Scan for the cell matching the given text and deliver its (X, Y) coordinate at center. 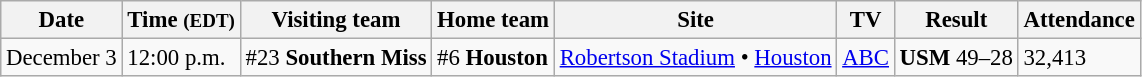
USM 49–28 (956, 58)
December 3 (62, 58)
Result (956, 20)
Date (62, 20)
#6 Houston (494, 58)
Site (695, 20)
Time (EDT) (181, 20)
Robertson Stadium • Houston (695, 58)
32,413 (1079, 58)
TV (866, 20)
ABC (866, 58)
12:00 p.m. (181, 58)
Visiting team (336, 20)
Home team (494, 20)
Attendance (1079, 20)
#23 Southern Miss (336, 58)
